Find where the given text appears and provide that cell's center as [X, Y] coordinate. 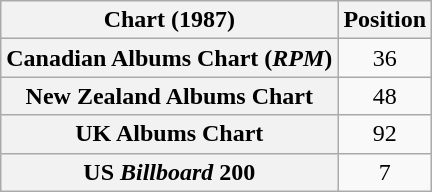
New Zealand Albums Chart [170, 96]
92 [385, 134]
Canadian Albums Chart (RPM) [170, 58]
UK Albums Chart [170, 134]
Chart (1987) [170, 20]
7 [385, 172]
US Billboard 200 [170, 172]
48 [385, 96]
36 [385, 58]
Position [385, 20]
